For the text-containing cell, return its midpoint in [X, Y] coordinate format. 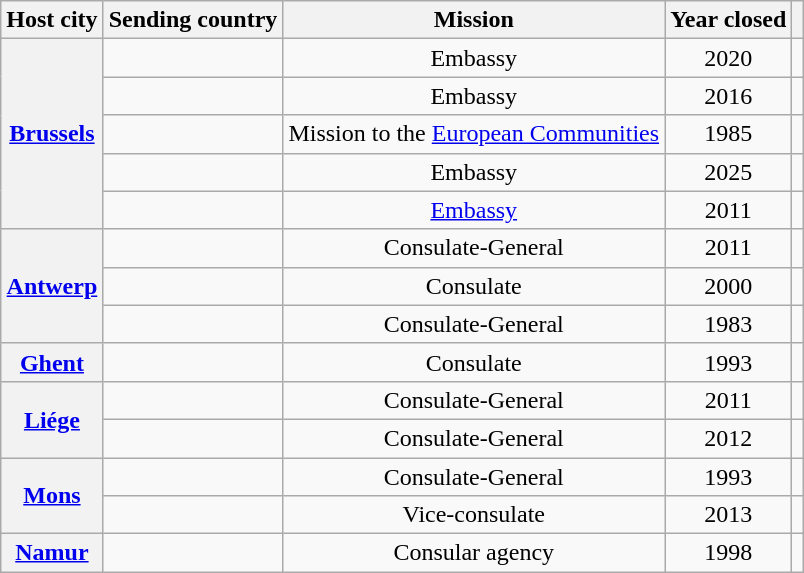
2020 [728, 58]
2012 [728, 438]
Mission [474, 20]
Consular agency [474, 553]
2016 [728, 96]
Mission to the European Communities [474, 134]
Sending country [193, 20]
2000 [728, 286]
Host city [52, 20]
Year closed [728, 20]
Mons [52, 496]
2025 [728, 172]
Antwerp [52, 286]
1983 [728, 324]
2013 [728, 515]
1998 [728, 553]
Vice-consulate [474, 515]
Namur [52, 553]
1985 [728, 134]
Brussels [52, 134]
Ghent [52, 362]
Liége [52, 419]
